Identify which cell holds the provided text, then report its (x, y) central coordinate. 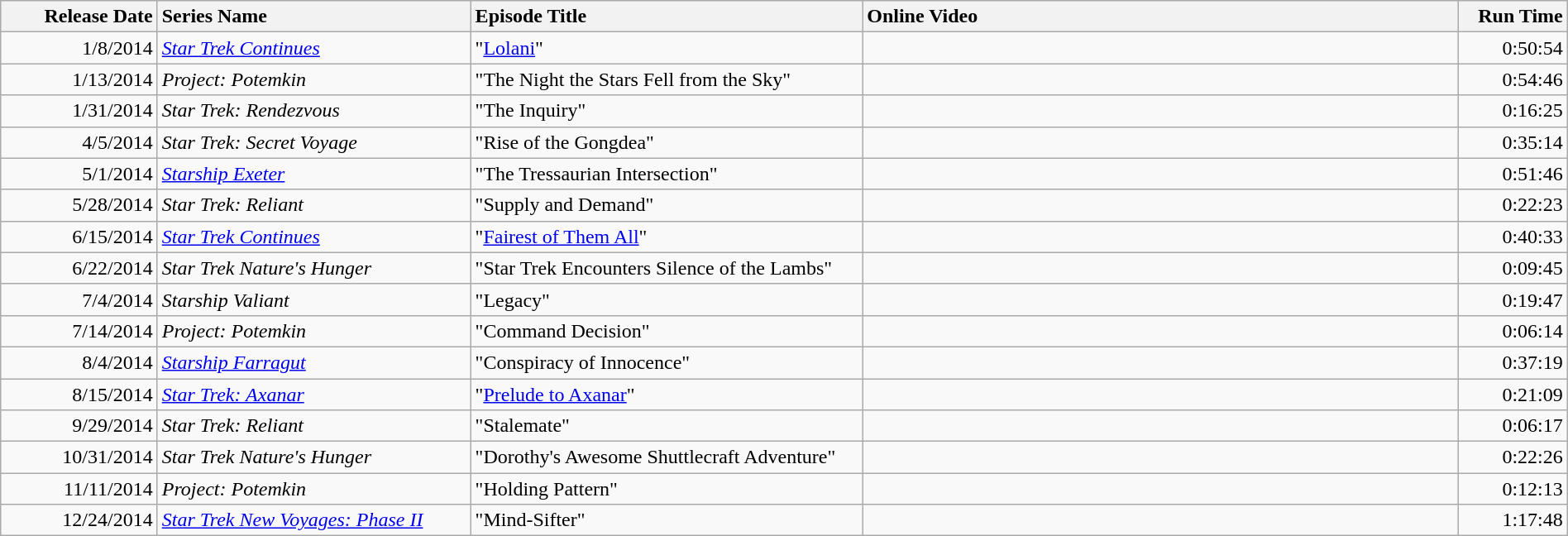
1/31/2014 (79, 111)
Run Time (1513, 17)
Star Trek: Secret Voyage (314, 142)
7/14/2014 (79, 331)
10/31/2014 (79, 457)
0:21:09 (1513, 395)
6/15/2014 (79, 237)
1/13/2014 (79, 79)
0:35:14 (1513, 142)
"Prelude to Axanar" (667, 395)
"Mind-Sifter" (667, 520)
11/11/2014 (79, 489)
"Lolani" (667, 48)
0:16:25 (1513, 111)
Starship Valiant (314, 299)
0:12:13 (1513, 489)
0:51:46 (1513, 174)
8/4/2014 (79, 362)
"The Night the Stars Fell from the Sky" (667, 79)
Star Trek: Axanar (314, 395)
"Dorothy's Awesome Shuttlecraft Adventure" (667, 457)
5/1/2014 (79, 174)
Starship Exeter (314, 174)
0:50:54 (1513, 48)
"Star Trek Encounters Silence of the Lambs" (667, 268)
"Fairest of Them All" (667, 237)
0:37:19 (1513, 362)
Star Trek: Rendezvous (314, 111)
4/5/2014 (79, 142)
0:19:47 (1513, 299)
0:09:45 (1513, 268)
8/15/2014 (79, 395)
Online Video (1160, 17)
"The Tressaurian Intersection" (667, 174)
1/8/2014 (79, 48)
0:40:33 (1513, 237)
0:22:26 (1513, 457)
7/4/2014 (79, 299)
0:54:46 (1513, 79)
"Conspiracy of Innocence" (667, 362)
"Legacy" (667, 299)
6/22/2014 (79, 268)
"The Inquiry" (667, 111)
"Command Decision" (667, 331)
0:22:23 (1513, 205)
Episode Title (667, 17)
"Rise of the Gongdea" (667, 142)
Release Date (79, 17)
12/24/2014 (79, 520)
"Stalemate" (667, 426)
9/29/2014 (79, 426)
5/28/2014 (79, 205)
1:17:48 (1513, 520)
Starship Farragut (314, 362)
"Holding Pattern" (667, 489)
"Supply and Demand" (667, 205)
0:06:17 (1513, 426)
Star Trek New Voyages: Phase II (314, 520)
Series Name (314, 17)
0:06:14 (1513, 331)
